Locate the cell with the specified text and output its [X, Y] center coordinate. 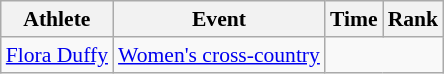
Time [354, 19]
Event [219, 19]
Women's cross-country [219, 55]
Athlete [57, 19]
Rank [414, 19]
Flora Duffy [57, 55]
